Search for the cell housing the specified text and yield its (X, Y) center coordinate. 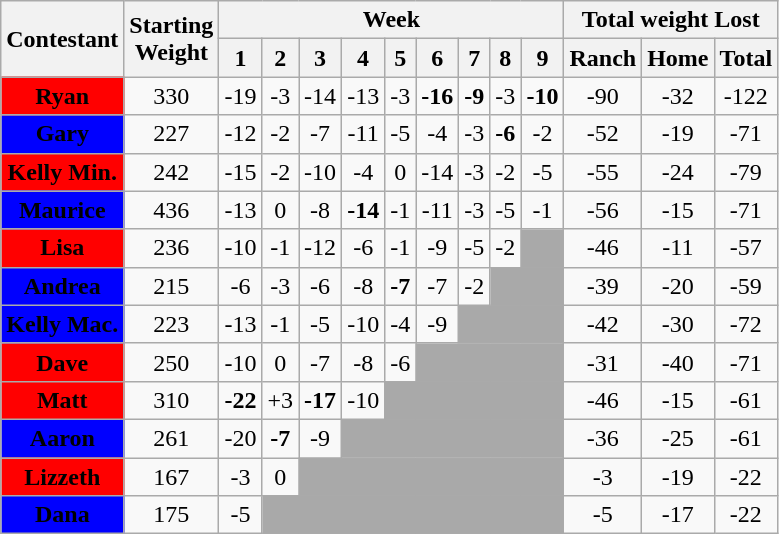
-40 (678, 362)
Week (392, 20)
8 (506, 58)
-90 (603, 96)
-72 (746, 324)
Lisa (62, 248)
167 (172, 477)
3 (320, 58)
-24 (678, 172)
215 (172, 286)
7 (474, 58)
-57 (746, 248)
Gary (62, 134)
250 (172, 362)
Matt (62, 400)
-32 (678, 96)
Lizzeth (62, 477)
Dave (62, 362)
Total weight Lost (671, 20)
-31 (603, 362)
Total (746, 58)
Dana (62, 515)
-25 (678, 438)
-79 (746, 172)
310 (172, 400)
-52 (603, 134)
-30 (678, 324)
4 (364, 58)
236 (172, 248)
Contestant (62, 39)
330 (172, 96)
Home (678, 58)
-39 (603, 286)
-55 (603, 172)
-56 (603, 210)
242 (172, 172)
-36 (603, 438)
227 (172, 134)
-122 (746, 96)
-42 (603, 324)
261 (172, 438)
Ryan (62, 96)
6 (438, 58)
Maurice (62, 210)
9 (542, 58)
175 (172, 515)
2 (280, 58)
436 (172, 210)
Aaron (62, 438)
Ranch (603, 58)
5 (400, 58)
1 (240, 58)
+3 (280, 400)
StartingWeight (172, 39)
Kelly Mac. (62, 324)
Kelly Min. (62, 172)
223 (172, 324)
Andrea (62, 286)
-59 (746, 286)
-16 (438, 96)
